Output the (X, Y) coordinate of the center of the cell containing the given text.  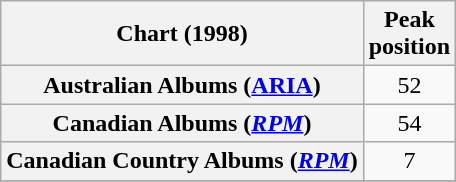
Australian Albums (ARIA) (182, 85)
Chart (1998) (182, 34)
Peakposition (409, 34)
52 (409, 85)
Canadian Albums (RPM) (182, 123)
Canadian Country Albums (RPM) (182, 161)
54 (409, 123)
7 (409, 161)
